Output the [x, y] coordinate of the center of the cell containing the given text.  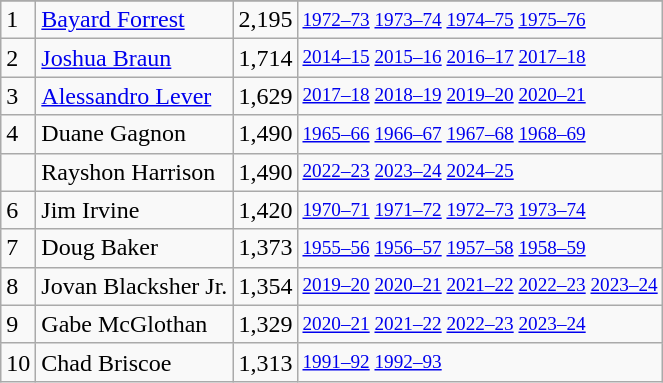
1,373 [266, 248]
Jim Irvine [134, 210]
2014–15 2015–16 2016–17 2017–18 [480, 58]
10 [18, 362]
6 [18, 210]
1,420 [266, 210]
1955–56 1956–57 1957–58 1958–59 [480, 248]
3 [18, 96]
2 [18, 58]
1,329 [266, 324]
1965–66 1966–67 1967–68 1968–69 [480, 134]
Joshua Braun [134, 58]
1,629 [266, 96]
1991–92 1992–93 [480, 362]
Rayshon Harrison [134, 172]
2,195 [266, 20]
9 [18, 324]
1970–71 1971–72 1972–73 1973–74 [480, 210]
2020–21 2021–22 2022–23 2023–24 [480, 324]
Alessandro Lever [134, 96]
1 [18, 20]
2017–18 2018–19 2019–20 2020–21 [480, 96]
1,354 [266, 286]
Bayard Forrest [134, 20]
8 [18, 286]
Jovan Blacksher Jr. [134, 286]
Doug Baker [134, 248]
Duane Gagnon [134, 134]
2022–23 2023–24 2024–25 [480, 172]
Gabe McGlothan [134, 324]
Chad Briscoe [134, 362]
7 [18, 248]
4 [18, 134]
1972–73 1973–74 1974–75 1975–76 [480, 20]
2019–20 2020–21 2021–22 2022–23 2023–24 [480, 286]
1,313 [266, 362]
1,714 [266, 58]
